Identify which cell holds the provided text, then report its [X, Y] central coordinate. 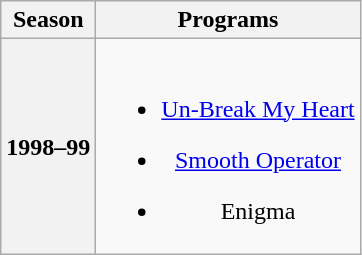
Season [48, 20]
Programs [228, 20]
Un-Break My Heart Smooth Operator Enigma [228, 146]
1998–99 [48, 146]
